From the cell containing the given text, extract its center point as [X, Y] coordinate. 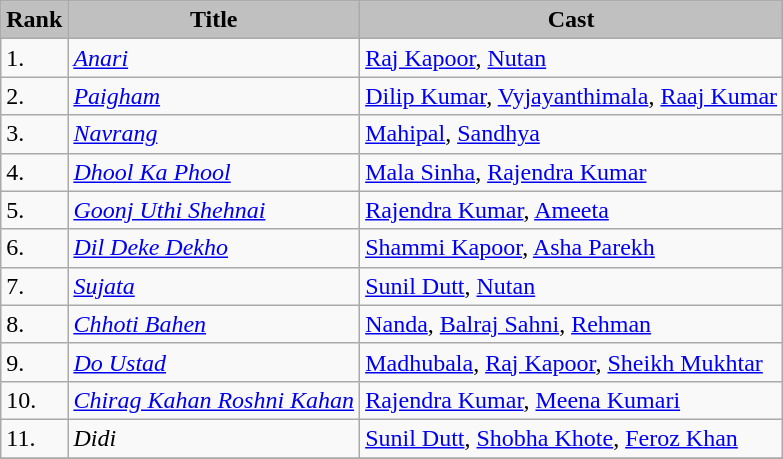
Shammi Kapoor, Asha Parekh [572, 248]
Raj Kapoor, Nutan [572, 58]
Rajendra Kumar, Meena Kumari [572, 400]
Dhool Ka Phool [214, 172]
Sujata [214, 286]
Chhoti Bahen [214, 324]
Paigham [214, 96]
1. [34, 58]
Sunil Dutt, Nutan [572, 286]
Goonj Uthi Shehnai [214, 210]
Didi [214, 438]
2. [34, 96]
8. [34, 324]
Anari [214, 58]
Navrang [214, 134]
Rajendra Kumar, Ameeta [572, 210]
5. [34, 210]
Mahipal, Sandhya [572, 134]
Madhubala, Raj Kapoor, Sheikh Mukhtar [572, 362]
3. [34, 134]
Dilip Kumar, Vyjayanthimala, Raaj Kumar [572, 96]
9. [34, 362]
Rank [34, 20]
11. [34, 438]
Title [214, 20]
Do Ustad [214, 362]
Nanda, Balraj Sahni, Rehman [572, 324]
Mala Sinha, Rajendra Kumar [572, 172]
Dil Deke Dekho [214, 248]
7. [34, 286]
Sunil Dutt, Shobha Khote, Feroz Khan [572, 438]
Cast [572, 20]
10. [34, 400]
4. [34, 172]
6. [34, 248]
Chirag Kahan Roshni Kahan [214, 400]
